Return [X, Y] of the center of cell containing provided text 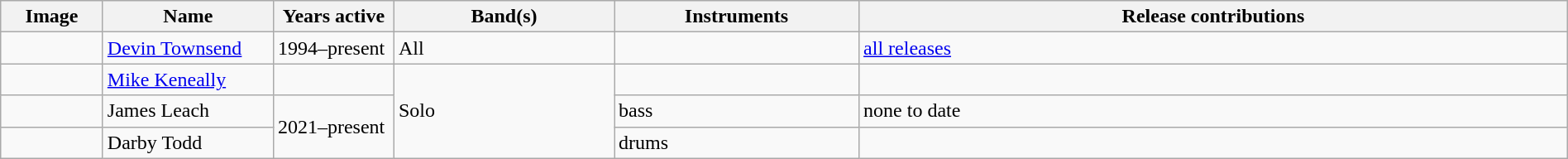
James Leach [188, 111]
Instruments [736, 17]
Mike Keneally [188, 79]
Name [188, 17]
Image [52, 17]
Band(s) [504, 17]
Devin Townsend [188, 48]
Darby Todd [188, 142]
none to date [1214, 111]
1994–present [333, 48]
All [504, 48]
all releases [1214, 48]
Release contributions [1214, 17]
Years active [333, 17]
bass [736, 111]
Solo [504, 111]
drums [736, 142]
2021–present [333, 127]
